Search for the cell housing the specified text and yield its [X, Y] center coordinate. 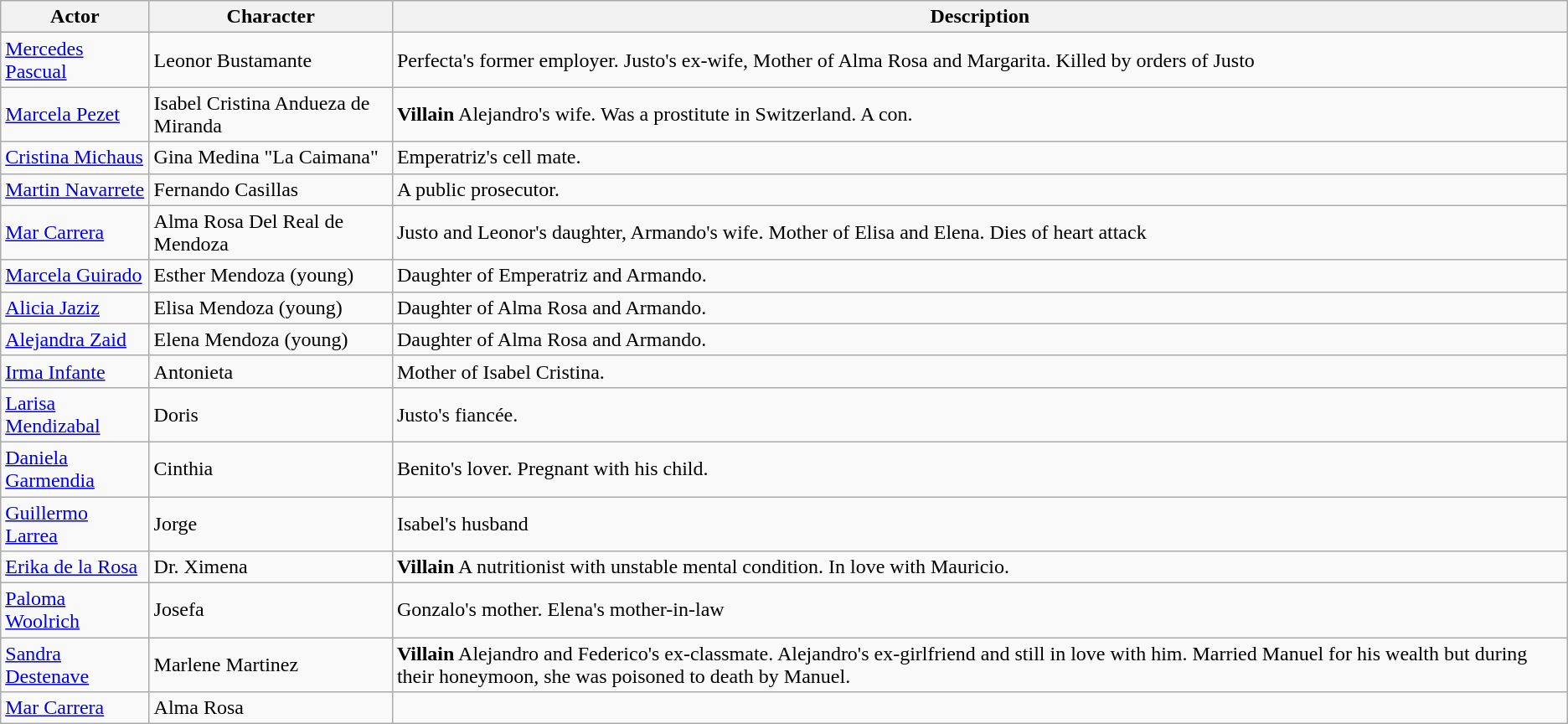
Perfecta's former employer. Justo's ex-wife, Mother of Alma Rosa and Margarita. Killed by orders of Justo [980, 60]
Daughter of Emperatriz and Armando. [980, 276]
Description [980, 17]
Fernando Casillas [271, 189]
Irma Infante [75, 371]
Paloma Woolrich [75, 610]
Erika de la Rosa [75, 567]
Villain A nutritionist with unstable mental condition. In love with Mauricio. [980, 567]
Cristina Michaus [75, 158]
Larisa Mendizabal [75, 414]
Alicia Jaziz [75, 308]
A public prosecutor. [980, 189]
Isabel's husband [980, 523]
Jorge [271, 523]
Marlene Martinez [271, 665]
Alma Rosa Del Real de Mendoza [271, 233]
Cinthia [271, 469]
Elisa Mendoza (young) [271, 308]
Antonieta [271, 371]
Gonzalo's mother. Elena's mother-in-law [980, 610]
Actor [75, 17]
Marcela Pezet [75, 114]
Doris [271, 414]
Esther Mendoza (young) [271, 276]
Daniela Garmendia [75, 469]
Emperatriz's cell mate. [980, 158]
Josefa [271, 610]
Gina Medina "La Caimana" [271, 158]
Isabel Cristina Andueza de Miranda [271, 114]
Guillermo Larrea [75, 523]
Mercedes Pascual [75, 60]
Character [271, 17]
Dr. Ximena [271, 567]
Sandra Destenave [75, 665]
Justo and Leonor's daughter, Armando's wife. Mother of Elisa and Elena. Dies of heart attack [980, 233]
Benito's lover. Pregnant with his child. [980, 469]
Mother of Isabel Cristina. [980, 371]
Elena Mendoza (young) [271, 339]
Villain Alejandro's wife. Was a prostitute in Switzerland. A con. [980, 114]
Marcela Guirado [75, 276]
Alma Rosa [271, 708]
Martin Navarrete [75, 189]
Justo's fiancée. [980, 414]
Alejandra Zaid [75, 339]
Leonor Bustamante [271, 60]
